Capture the cell that displays the provided text and extract its (X, Y) central coordinate. 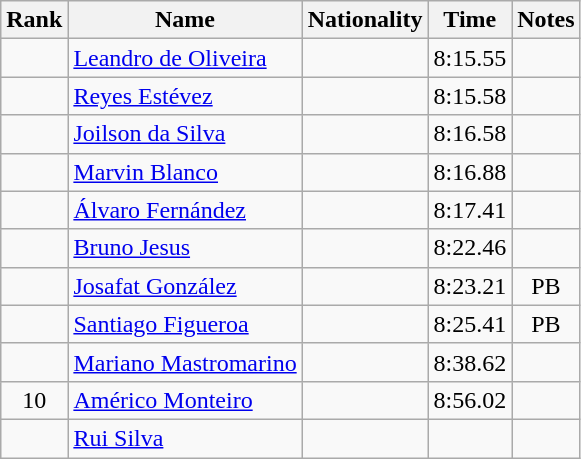
10 (34, 400)
Rui Silva (185, 438)
Leandro de Oliveira (185, 58)
8:23.21 (470, 286)
Nationality (365, 20)
Mariano Mastromarino (185, 362)
8:25.41 (470, 324)
8:15.55 (470, 58)
Josafat González (185, 286)
8:16.58 (470, 134)
Américo Monteiro (185, 400)
Reyes Estévez (185, 96)
8:15.58 (470, 96)
8:56.02 (470, 400)
Marvin Blanco (185, 172)
Santiago Figueroa (185, 324)
8:38.62 (470, 362)
8:22.46 (470, 248)
8:16.88 (470, 172)
Time (470, 20)
8:17.41 (470, 210)
Name (185, 20)
Álvaro Fernández (185, 210)
Joilson da Silva (185, 134)
Bruno Jesus (185, 248)
Notes (546, 20)
Rank (34, 20)
